For the text-containing cell, return its midpoint in [X, Y] coordinate format. 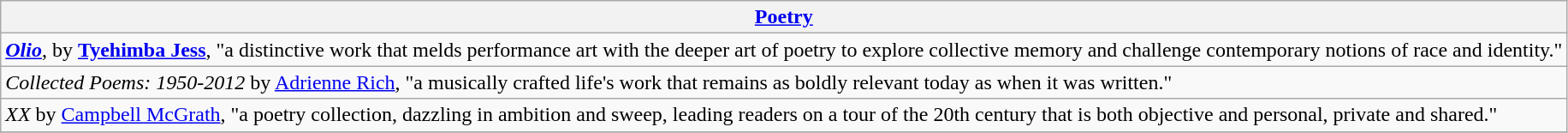
Poetry [784, 17]
Collected Poems: 1950-2012 by Adrienne Rich, "a musically crafted life's work that remains as boldly relevant today as when it was written." [784, 82]
